For the text-containing cell, return its midpoint in (x, y) coordinate format. 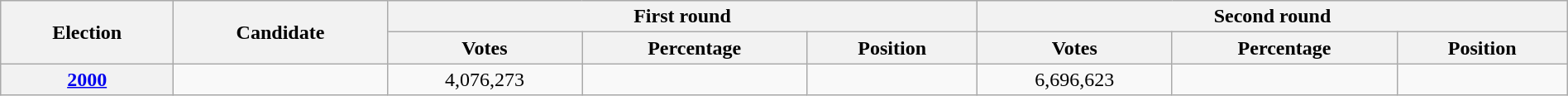
Election (88, 32)
4,076,273 (485, 79)
2000 (88, 79)
Second round (1273, 17)
6,696,623 (1075, 79)
First round (681, 17)
Candidate (281, 32)
